Identify which cell holds the provided text, then report its [x, y] central coordinate. 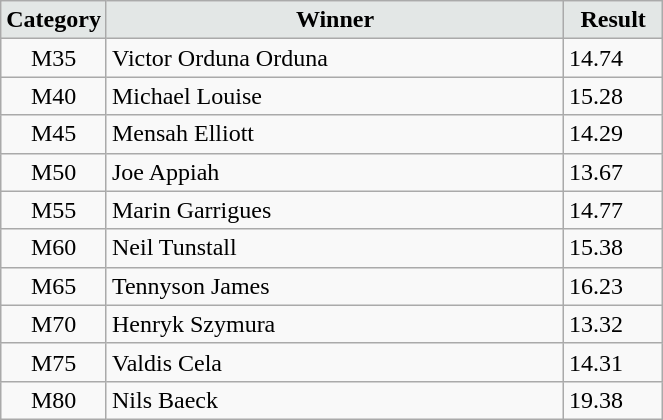
M40 [54, 96]
14.77 [614, 210]
M70 [54, 324]
14.31 [614, 362]
M65 [54, 286]
M80 [54, 400]
M55 [54, 210]
14.74 [614, 58]
Joe Appiah [334, 172]
M60 [54, 248]
M45 [54, 134]
Victor Orduna Orduna [334, 58]
Valdis Cela [334, 362]
Neil Tunstall [334, 248]
13.67 [614, 172]
Winner [334, 20]
Michael Louise [334, 96]
13.32 [614, 324]
16.23 [614, 286]
Result [614, 20]
M50 [54, 172]
14.29 [614, 134]
M75 [54, 362]
Category [54, 20]
Tennyson James [334, 286]
M35 [54, 58]
15.28 [614, 96]
Marin Garrigues [334, 210]
Nils Baeck [334, 400]
Mensah Elliott [334, 134]
Henryk Szymura [334, 324]
15.38 [614, 248]
19.38 [614, 400]
